Extract the [x, y] coordinate from the center of the cell holding the provided text.  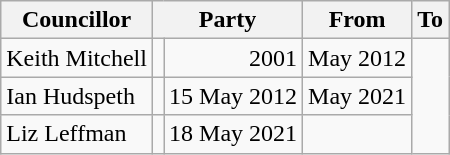
From [358, 20]
Keith Mitchell [77, 58]
Councillor [77, 20]
2001 [234, 58]
May 2021 [358, 96]
May 2012 [358, 58]
To [430, 20]
15 May 2012 [234, 96]
Liz Leffman [77, 134]
Ian Hudspeth [77, 96]
Party [227, 20]
18 May 2021 [234, 134]
